Identify which cell holds the provided text, then report its (X, Y) central coordinate. 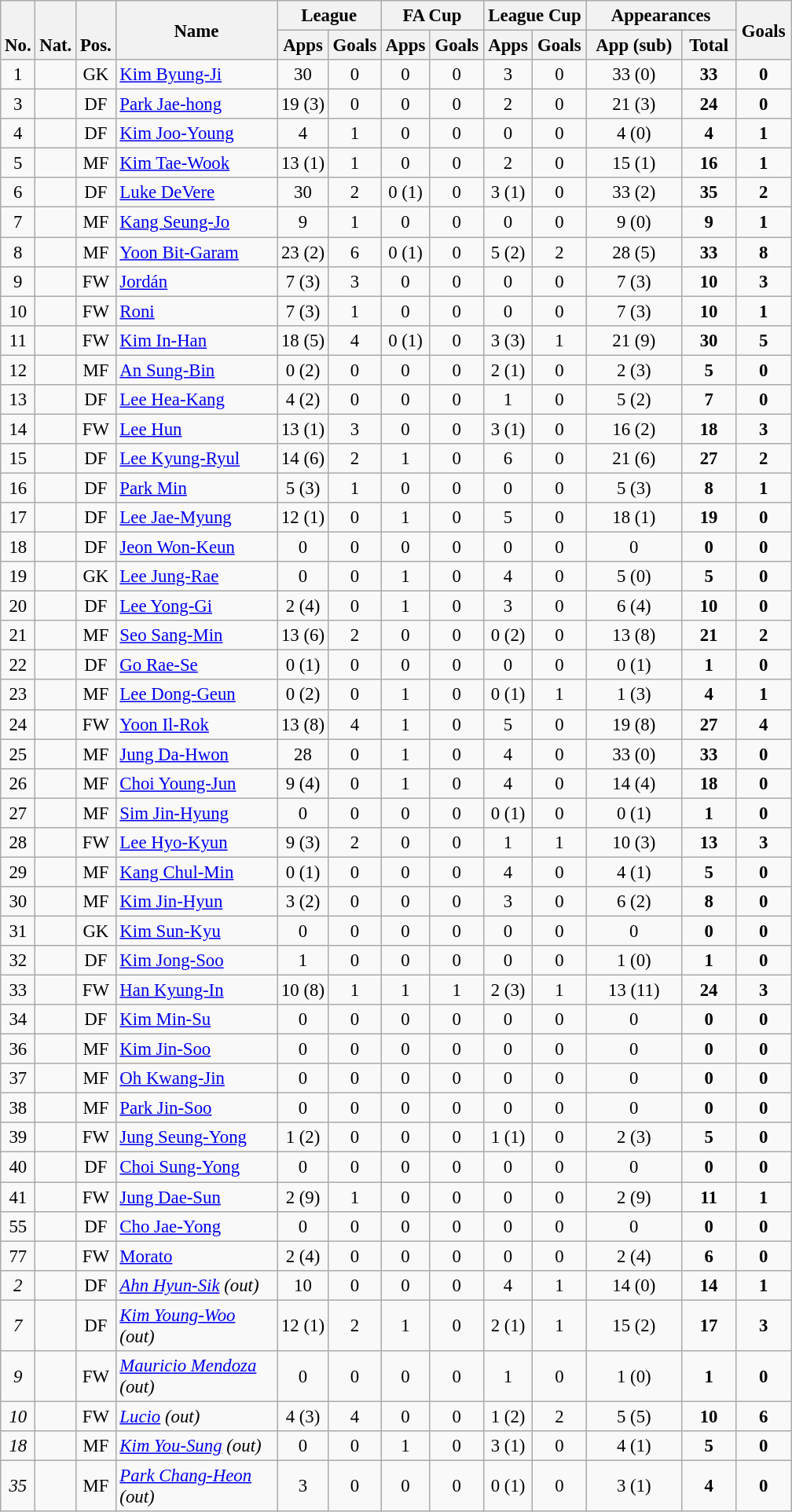
34 (18, 1020)
Kim Jin-Soo (196, 1049)
App (sub) (634, 46)
36 (18, 1049)
5 (5) (634, 1416)
Kim You-Sung (out) (196, 1446)
20 (18, 606)
55 (18, 1226)
3 (2) (303, 902)
Park Chang-Heon (out) (196, 1486)
77 (18, 1256)
Lee Hun (196, 429)
21 (6) (634, 459)
Oh Kwang-Jin (196, 1078)
Kim Min-Su (196, 1020)
39 (18, 1138)
Mauricio Mendoza (out) (196, 1376)
FA Cup (432, 16)
26 (18, 783)
Lee Yong-Gi (196, 606)
Yoon Bit-Garam (196, 252)
41 (18, 1197)
18 (5) (303, 340)
10 (8) (303, 990)
19 (8) (634, 724)
Kim Jin-Hyun (196, 902)
Roni (196, 311)
Ahn Hyun-Sik (out) (196, 1285)
Yoon Il-Rok (196, 724)
League Cup (534, 16)
38 (18, 1108)
14 (0) (634, 1285)
An Sung-Bin (196, 370)
6 (4) (634, 606)
19 (3) (303, 104)
Kim In-Han (196, 340)
Lee Jung-Rae (196, 577)
Seo Sang-Min (196, 635)
Kang Seung-Jo (196, 222)
Nat. (56, 30)
Kim Byung-Ji (196, 75)
25 (18, 754)
Kim Young-Woo (out) (196, 1326)
Choi Young-Jun (196, 783)
4 (2) (303, 400)
No. (18, 30)
40 (18, 1167)
Name (196, 30)
15 (18, 459)
League (329, 16)
21 (9) (634, 340)
Jung Seung-Yong (196, 1138)
Morato (196, 1256)
31 (18, 931)
32 (18, 961)
9 (0) (634, 222)
16 (2) (634, 429)
28 (5) (634, 252)
1 (1) (508, 1138)
9 (4) (303, 783)
Lee Kyung-Ryul (196, 459)
Sim Jin-Hyung (196, 813)
Park Min (196, 488)
Lucio (out) (196, 1416)
5 (0) (634, 577)
1 (3) (634, 695)
Kim Tae-Wook (196, 163)
10 (3) (634, 843)
23 (18, 695)
12 (18, 370)
9 (3) (303, 843)
18 (1) (634, 518)
Han Kyung-In (196, 990)
Park Jae-hong (196, 104)
Kim Joo-Young (196, 134)
13 (6) (303, 635)
Cho Jae-Yong (196, 1226)
15 (1) (634, 163)
Kang Chul-Min (196, 872)
Lee Dong-Geun (196, 695)
Park Jin-Soo (196, 1108)
Jordán (196, 281)
4 (0) (634, 134)
13 (11) (634, 990)
14 (6) (303, 459)
29 (18, 872)
14 (4) (634, 783)
Kim Jong-Soo (196, 961)
Lee Jae-Myung (196, 518)
Luke DeVere (196, 192)
Total (709, 46)
33 (2) (634, 192)
Lee Hea-Kang (196, 400)
Jung Dae-Sun (196, 1197)
15 (2) (634, 1326)
37 (18, 1078)
Lee Hyo-Kyun (196, 843)
Jeon Won-Keun (196, 547)
21 (3) (634, 104)
23 (2) (303, 252)
Jung Da-Hwon (196, 754)
Appearances (662, 16)
Go Rae-Se (196, 665)
Pos. (96, 30)
22 (18, 665)
Choi Sung-Yong (196, 1167)
4 (3) (303, 1416)
Kim Sun-Kyu (196, 931)
3 (3) (508, 340)
6 (2) (634, 902)
